Return [x, y] of the center of cell containing provided text 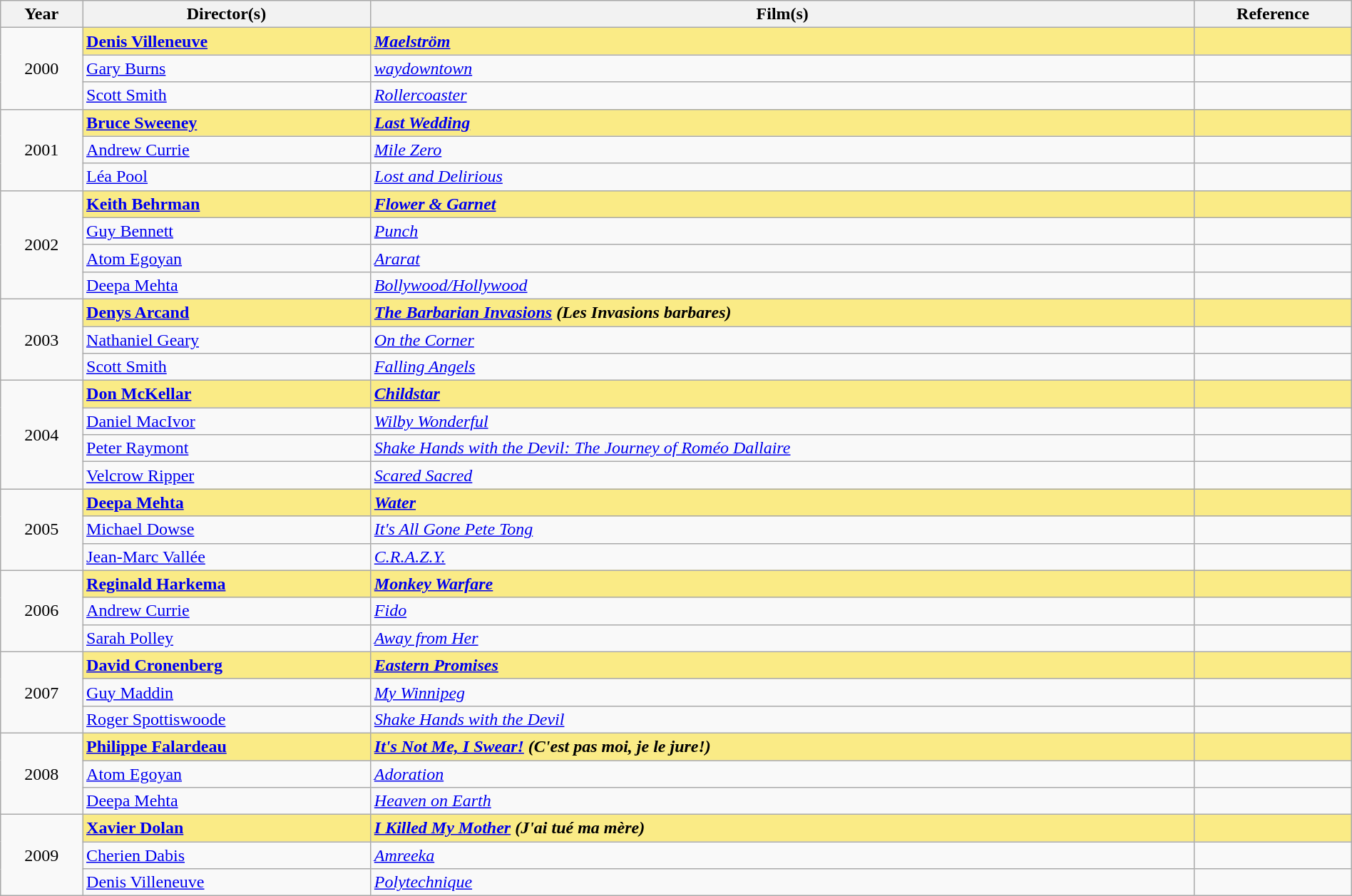
Bruce Sweeney [227, 123]
Reginald Harkema [227, 584]
Monkey Warfare [782, 584]
Guy Maddin [227, 692]
Last Wedding [782, 123]
Shake Hands with the Devil: The Journey of Roméo Dallaire [782, 448]
Mile Zero [782, 150]
Léa Pool [227, 177]
The Barbarian Invasions (Les Invasions barbares) [782, 312]
Falling Angels [782, 367]
Rollercoaster [782, 96]
Flower & Garnet [782, 204]
Director(s) [227, 14]
Punch [782, 231]
2002 [41, 244]
Don McKellar [227, 394]
Xavier Dolan [227, 828]
Heaven on Earth [782, 801]
Scared Sacred [782, 475]
Nathaniel Geary [227, 340]
Keith Behrman [227, 204]
It's All Gone Pete Tong [782, 530]
Amreeka [782, 855]
waydowntown [782, 68]
I Killed My Mother (J'ai tué ma mère) [782, 828]
Eastern Promises [782, 665]
C.R.A.Z.Y. [782, 557]
It's Not Me, I Swear! (C'est pas moi, je le jure!) [782, 746]
Peter Raymont [227, 448]
Philippe Falardeau [227, 746]
2003 [41, 339]
On the Corner [782, 340]
Guy Bennett [227, 231]
2000 [41, 68]
Water [782, 503]
2004 [41, 435]
Gary Burns [227, 68]
Year [41, 14]
2005 [41, 530]
Cherien Dabis [227, 855]
Shake Hands with the Devil [782, 719]
Roger Spottiswoode [227, 719]
David Cronenberg [227, 665]
2006 [41, 611]
Ararat [782, 258]
Polytechnique [782, 882]
Jean-Marc Vallée [227, 557]
Maelström [782, 41]
Lost and Delirious [782, 177]
Childstar [782, 394]
Daniel MacIvor [227, 421]
Bollywood/Hollywood [782, 285]
Film(s) [782, 14]
Sarah Polley [227, 638]
2008 [41, 773]
2009 [41, 855]
Michael Dowse [227, 530]
Velcrow Ripper [227, 475]
Away from Her [782, 638]
Adoration [782, 773]
Reference [1273, 14]
Fido [782, 611]
Denys Arcand [227, 312]
Wilby Wonderful [782, 421]
My Winnipeg [782, 692]
2007 [41, 692]
2001 [41, 150]
